Detect which cell encompasses the target text, then output its [x, y] center coordinate. 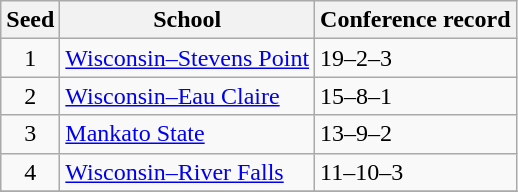
3 [30, 134]
2 [30, 96]
13–9–2 [416, 134]
11–10–3 [416, 172]
Mankato State [188, 134]
Conference record [416, 20]
Wisconsin–River Falls [188, 172]
19–2–3 [416, 58]
15–8–1 [416, 96]
4 [30, 172]
School [188, 20]
Seed [30, 20]
1 [30, 58]
Wisconsin–Eau Claire [188, 96]
Wisconsin–Stevens Point [188, 58]
